Extract the [X, Y] coordinate from the center of the cell holding the provided text.  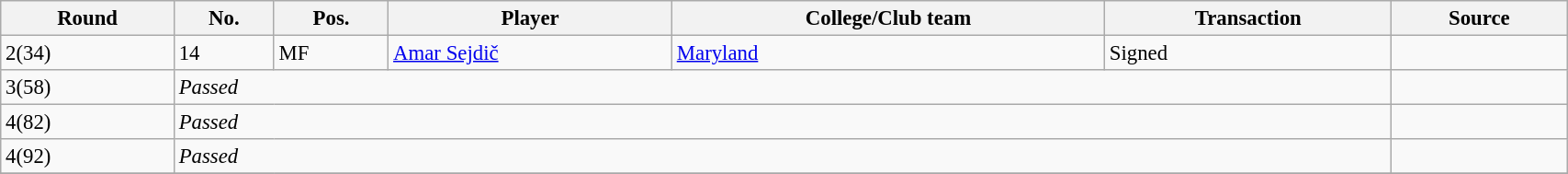
MF [331, 53]
Signed [1248, 53]
Round [88, 18]
3(58) [88, 87]
Maryland [887, 53]
No. [224, 18]
Player [531, 18]
4(92) [88, 157]
14 [224, 53]
Transaction [1248, 18]
2(34) [88, 53]
4(82) [88, 122]
Source [1479, 18]
Pos. [331, 18]
College/Club team [887, 18]
Amar Sejdič [531, 53]
